For the text-containing cell, return its midpoint in [X, Y] coordinate format. 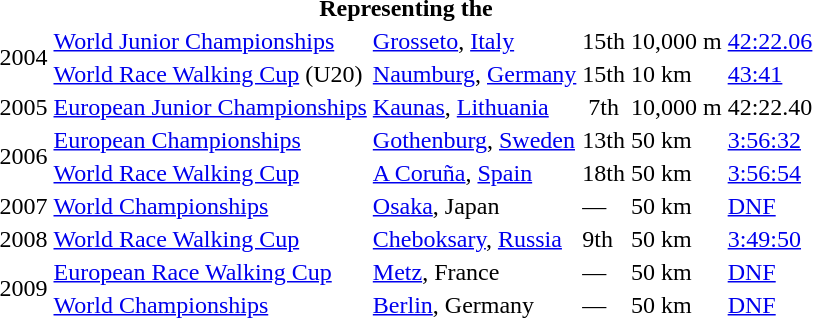
Gothenburg, Sweden [474, 140]
10 km [677, 74]
World Championships [210, 206]
World Race Walking Cup (U20) [210, 74]
Cheboksary, Russia [474, 239]
7th [604, 107]
13th [604, 140]
European Race Walking Cup [210, 272]
Grosseto, Italy [474, 41]
18th [604, 173]
World Junior Championships [210, 41]
A Coruña, Spain [474, 173]
Kaunas, Lithuania [474, 107]
European Championships [210, 140]
9th [604, 239]
Naumburg, Germany [474, 74]
European Junior Championships [210, 107]
Metz, France [474, 272]
Osaka, Japan [474, 206]
